Scan for the cell matching the given text and deliver its [X, Y] coordinate at center. 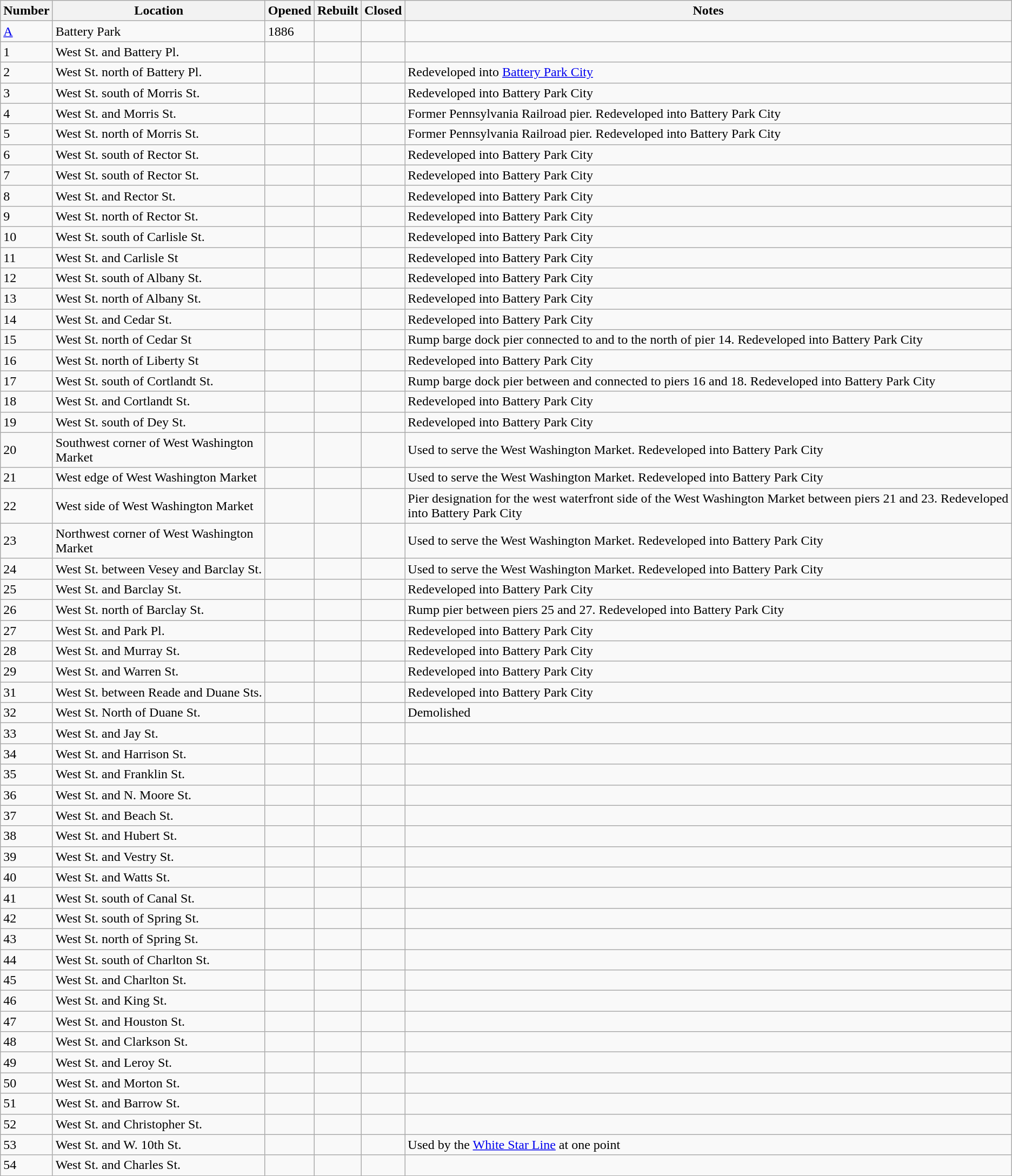
15 [26, 340]
2 [26, 72]
1 [26, 52]
West St. and Hubert St. [159, 836]
24 [26, 569]
West St. and Barclay St. [159, 589]
West St. north of Battery Pl. [159, 72]
Location [159, 11]
7 [26, 175]
35 [26, 774]
48 [26, 1042]
West St. and Vestry St. [159, 857]
49 [26, 1063]
West St. north of Barclay St. [159, 610]
West St. south of Charlton St. [159, 959]
4 [26, 113]
West St. and Cedar St. [159, 319]
Opened [290, 11]
Rebuilt [337, 11]
West St. and Morris St. [159, 113]
West St. south of Albany St. [159, 278]
West St. and Murray St. [159, 651]
West St. and Park Pl. [159, 631]
52 [26, 1124]
West St. and W. 10th St. [159, 1145]
10 [26, 237]
28 [26, 651]
42 [26, 918]
West St. and Barrow St. [159, 1104]
West side of West Washington Market [159, 506]
A [26, 31]
3 [26, 93]
33 [26, 733]
17 [26, 381]
West St. and Harrison St. [159, 754]
Southwest corner of West Washington Market [159, 450]
Pier designation for the west waterfront side of the West Washington Market between piers 21 and 23. Redeveloped into Battery Park City [708, 506]
West St. and Battery Pl. [159, 52]
22 [26, 506]
16 [26, 360]
13 [26, 299]
38 [26, 836]
29 [26, 672]
23 [26, 540]
Rump barge dock pier between and connected to piers 16 and 18. Redeveloped into Battery Park City [708, 381]
West St. and Watts St. [159, 877]
West St. and Jay St. [159, 733]
West St. and Morton St. [159, 1083]
West St. south of Morris St. [159, 93]
27 [26, 631]
39 [26, 857]
36 [26, 795]
West St. and N. Moore St. [159, 795]
21 [26, 478]
West St. North of Duane St. [159, 713]
54 [26, 1165]
West St. south of Cortlandt St. [159, 381]
5 [26, 134]
11 [26, 258]
West St. north of Rector St. [159, 216]
West St. and Houston St. [159, 1021]
West St. and Cortlandt St. [159, 402]
43 [26, 939]
34 [26, 754]
47 [26, 1021]
Demolished [708, 713]
West St. and Charles St. [159, 1165]
8 [26, 196]
West St. and Franklin St. [159, 774]
West St. and Christopher St. [159, 1124]
West St. south of Carlisle St. [159, 237]
West St. south of Spring St. [159, 918]
44 [26, 959]
40 [26, 877]
West St. and Warren St. [159, 672]
41 [26, 898]
14 [26, 319]
West St. and Leroy St. [159, 1063]
6 [26, 155]
51 [26, 1104]
West St. south of Dey St. [159, 422]
Number [26, 11]
37 [26, 816]
20 [26, 450]
West St. and Beach St. [159, 816]
Battery Park [159, 31]
9 [26, 216]
19 [26, 422]
Rump pier between piers 25 and 27. Redeveloped into Battery Park City [708, 610]
West St. and Carlisle St [159, 258]
31 [26, 692]
West St. north of Liberty St [159, 360]
46 [26, 1001]
West St. and Charlton St. [159, 980]
West St. north of Cedar St [159, 340]
Northwest corner of West Washington Market [159, 540]
1886 [290, 31]
Notes [708, 11]
12 [26, 278]
45 [26, 980]
53 [26, 1145]
West St. and Rector St. [159, 196]
32 [26, 713]
West St. north of Spring St. [159, 939]
Rump barge dock pier connected to and to the north of pier 14. Redeveloped into Battery Park City [708, 340]
West St. south of Canal St. [159, 898]
50 [26, 1083]
Closed [383, 11]
West St. north of Morris St. [159, 134]
West St. and Clarkson St. [159, 1042]
25 [26, 589]
West St. north of Albany St. [159, 299]
Used by the White Star Line at one point [708, 1145]
18 [26, 402]
West St. between Vesey and Barclay St. [159, 569]
West St. and King St. [159, 1001]
West edge of West Washington Market [159, 478]
26 [26, 610]
West St. between Reade and Duane Sts. [159, 692]
